Find where the given text appears and provide that cell's center as [x, y] coordinate. 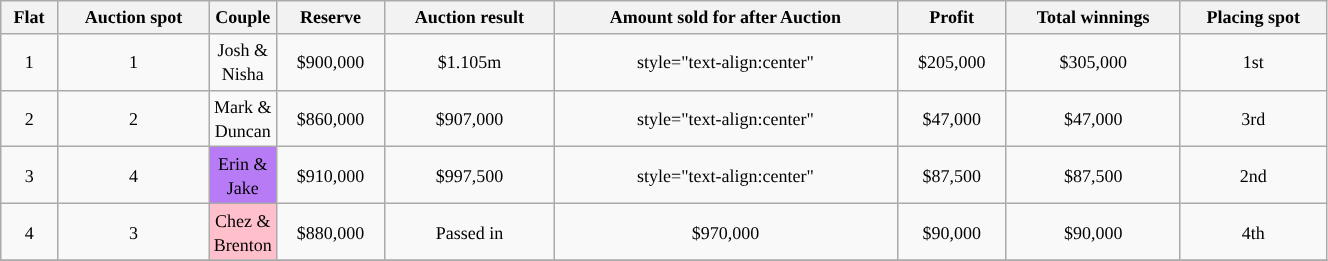
Josh & Nisha [242, 62]
Auction result [470, 18]
Auction spot [134, 18]
Amount sold for after Auction [726, 18]
Erin & Jake [242, 176]
Profit [952, 18]
Placing spot [1253, 18]
$205,000 [952, 62]
Mark & Duncan [242, 118]
4th [1253, 232]
2nd [1253, 176]
Reserve [330, 18]
$907,000 [470, 118]
$860,000 [330, 118]
$997,500 [470, 176]
$970,000 [726, 232]
3rd [1253, 118]
Couple [242, 18]
$910,000 [330, 176]
Total winnings [1093, 18]
Passed in [470, 232]
Chez & Brenton [242, 232]
$900,000 [330, 62]
$1.105m [470, 62]
$305,000 [1093, 62]
Flat [30, 18]
1st [1253, 62]
$880,000 [330, 232]
